Pinpoint the cell where the given text exists, returning its (x, y) midpoint coordinate. 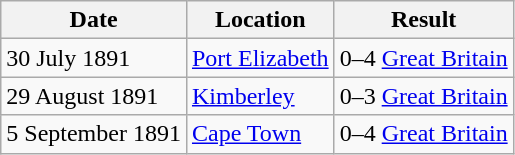
30 July 1891 (94, 58)
Date (94, 20)
Port Elizabeth (260, 58)
0–3 Great Britain (424, 96)
29 August 1891 (94, 96)
Kimberley (260, 96)
5 September 1891 (94, 134)
Cape Town (260, 134)
Result (424, 20)
Location (260, 20)
